From the cell containing the given text, extract its center point as [X, Y] coordinate. 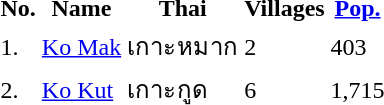
เกาะหมาก [183, 46]
Ko Mak [81, 46]
2 [284, 46]
